Provide the [x, y] coordinate of the cell's center where the given text is located.  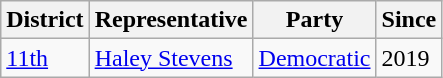
District [45, 20]
Since [409, 20]
Representative [171, 20]
2019 [409, 58]
Haley Stevens [171, 58]
Democratic [314, 58]
Party [314, 20]
11th [45, 58]
